From the cell containing the given text, extract its center point as [x, y] coordinate. 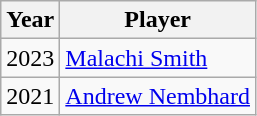
Malachi Smith [158, 58]
Player [158, 20]
Year [30, 20]
2021 [30, 96]
2023 [30, 58]
Andrew Nembhard [158, 96]
